Pinpoint the cell where the given text exists, returning its [x, y] midpoint coordinate. 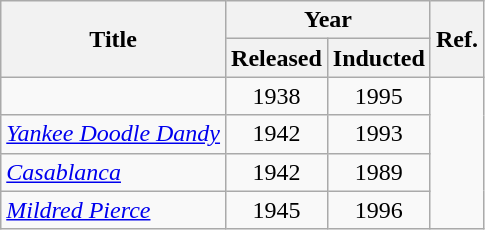
Year [328, 20]
1996 [378, 210]
Mildred Pierce [114, 210]
Ref. [456, 39]
1995 [378, 96]
1945 [277, 210]
1938 [277, 96]
Casablanca [114, 172]
Released [277, 58]
Inducted [378, 58]
Yankee Doodle Dandy [114, 134]
Title [114, 39]
1989 [378, 172]
1993 [378, 134]
